Provide the [X, Y] coordinate of the cell's center where the given text is located.  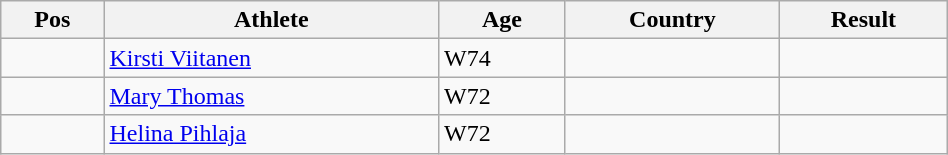
Pos [52, 20]
Age [502, 20]
Mary Thomas [272, 96]
Kirsti Viitanen [272, 58]
W74 [502, 58]
Helina Pihlaja [272, 134]
Athlete [272, 20]
Country [672, 20]
Result [864, 20]
